Scan for the cell matching the given text and deliver its [X, Y] coordinate at center. 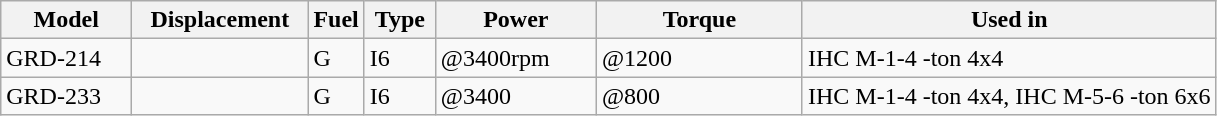
IHC M-1-4 -ton 4x4, IHC M-5-6 -ton 6x6 [1009, 96]
Power [516, 20]
Fuel [336, 20]
Torque [699, 20]
GRD-233 [66, 96]
IHC M-1-4 -ton 4x4 [1009, 58]
GRD-214 [66, 58]
Type [400, 20]
Used in [1009, 20]
@3400rpm [516, 58]
@3400 [516, 96]
Model [66, 20]
@1200 [699, 58]
Displacement [220, 20]
@800 [699, 96]
